Pinpoint the cell where the given text exists, returning its (x, y) midpoint coordinate. 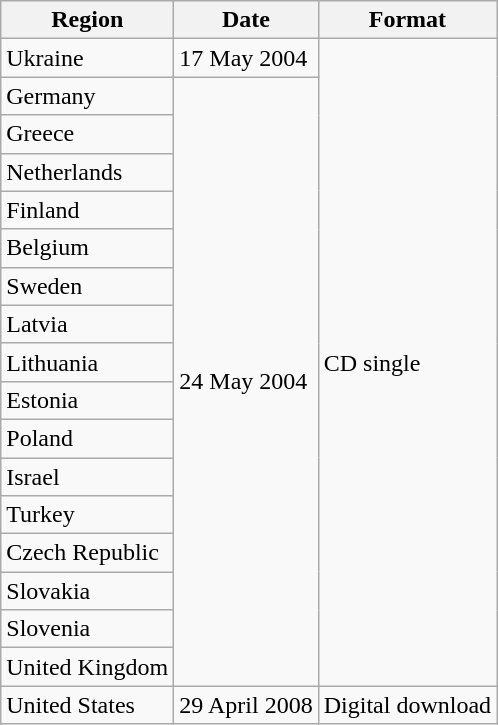
Slovenia (88, 629)
24 May 2004 (246, 382)
CD single (407, 362)
Turkey (88, 515)
Czech Republic (88, 553)
Latvia (88, 324)
17 May 2004 (246, 58)
Ukraine (88, 58)
United States (88, 705)
Date (246, 20)
Israel (88, 477)
Region (88, 20)
Finland (88, 210)
Germany (88, 96)
Belgium (88, 248)
Netherlands (88, 172)
Poland (88, 438)
Format (407, 20)
Sweden (88, 286)
Greece (88, 134)
Lithuania (88, 362)
Digital download (407, 705)
Estonia (88, 400)
Slovakia (88, 591)
United Kingdom (88, 667)
29 April 2008 (246, 705)
